Determine the [x, y] coordinate at the center of the cell enclosing the given text.  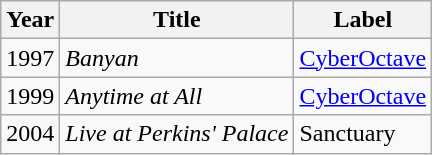
2004 [30, 134]
Live at Perkins' Palace [177, 134]
Title [177, 20]
Sanctuary [363, 134]
1999 [30, 96]
Banyan [177, 58]
Label [363, 20]
Year [30, 20]
Anytime at All [177, 96]
1997 [30, 58]
